Identify which cell holds the provided text, then report its [x, y] central coordinate. 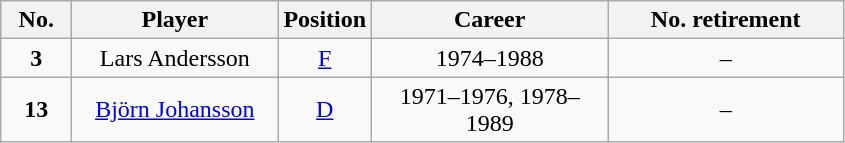
1974–1988 [490, 58]
Position [325, 20]
Career [490, 20]
No. [36, 20]
13 [36, 110]
3 [36, 58]
1971–1976, 1978–1989 [490, 110]
F [325, 58]
No. retirement [726, 20]
Lars Andersson [175, 58]
D [325, 110]
Björn Johansson [175, 110]
Player [175, 20]
